Pinpoint the cell where the given text exists, returning its [x, y] midpoint coordinate. 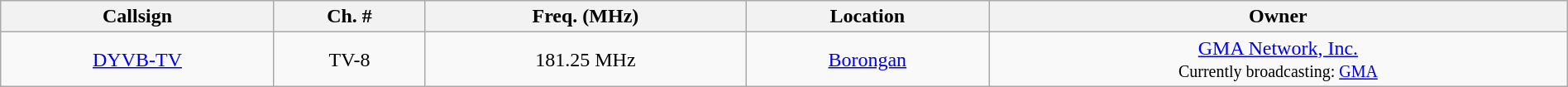
GMA Network, Inc.Currently broadcasting: GMA [1279, 60]
Location [867, 17]
DYVB-TV [137, 60]
Owner [1279, 17]
181.25 MHz [586, 60]
Callsign [137, 17]
Ch. # [349, 17]
Freq. (MHz) [586, 17]
TV-8 [349, 60]
Borongan [867, 60]
